Locate the cell with the specified text and output its [x, y] center coordinate. 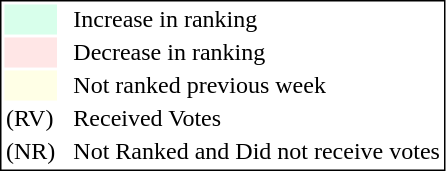
Not Ranked and Did not receive votes [257, 151]
Received Votes [257, 119]
(RV) [30, 119]
Increase in ranking [257, 19]
Not ranked previous week [257, 85]
Decrease in ranking [257, 53]
(NR) [30, 151]
